Capture the cell that displays the provided text and extract its (X, Y) central coordinate. 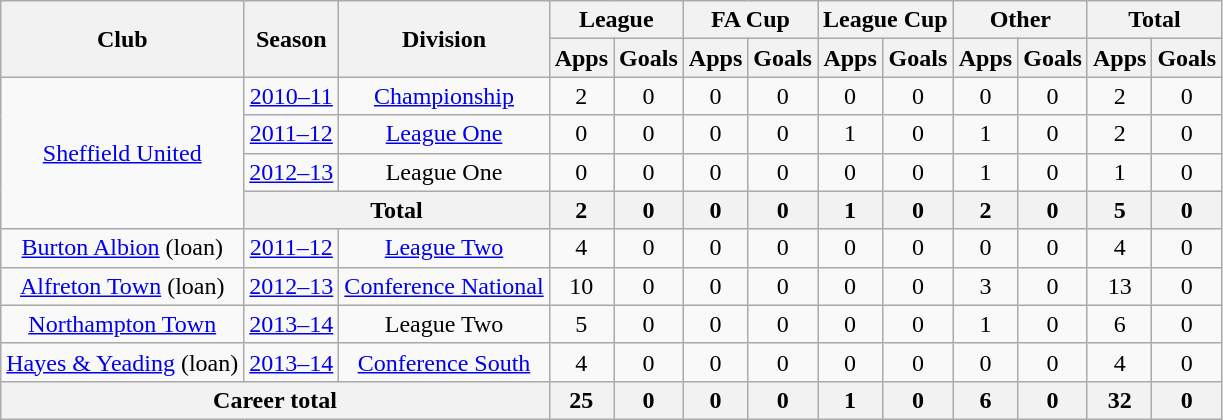
Hayes & Yeading (loan) (122, 362)
Division (444, 39)
Conference South (444, 362)
Alfreton Town (loan) (122, 286)
Club (122, 39)
FA Cup (750, 20)
3 (985, 286)
10 (581, 286)
Career total (275, 400)
Conference National (444, 286)
League Cup (886, 20)
2010–11 (292, 96)
32 (1119, 400)
Championship (444, 96)
Other (1020, 20)
Season (292, 39)
Burton Albion (loan) (122, 248)
13 (1119, 286)
Northampton Town (122, 324)
League (616, 20)
Sheffield United (122, 153)
25 (581, 400)
